Extract the (X, Y) coordinate from the center of the cell holding the provided text.  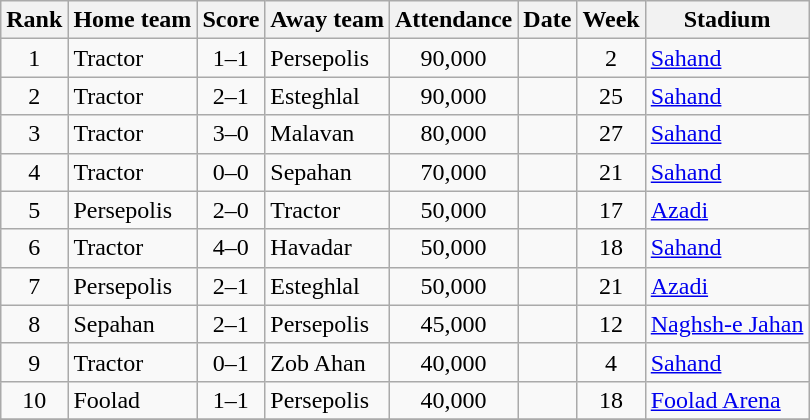
70,000 (453, 172)
1 (34, 58)
9 (34, 362)
10 (34, 400)
80,000 (453, 134)
27 (611, 134)
3 (34, 134)
Home team (132, 20)
2–0 (231, 210)
Stadium (727, 20)
Attendance (453, 20)
45,000 (453, 324)
Naghsh-e Jahan (727, 324)
Zob Ahan (328, 362)
Away team (328, 20)
Malavan (328, 134)
Foolad Arena (727, 400)
Week (611, 20)
0–0 (231, 172)
8 (34, 324)
4–0 (231, 248)
Rank (34, 20)
3–0 (231, 134)
Havadar (328, 248)
12 (611, 324)
6 (34, 248)
Score (231, 20)
25 (611, 96)
5 (34, 210)
7 (34, 286)
0–1 (231, 362)
Foolad (132, 400)
Date (548, 20)
17 (611, 210)
